Return (x, y) of the center of cell containing provided text 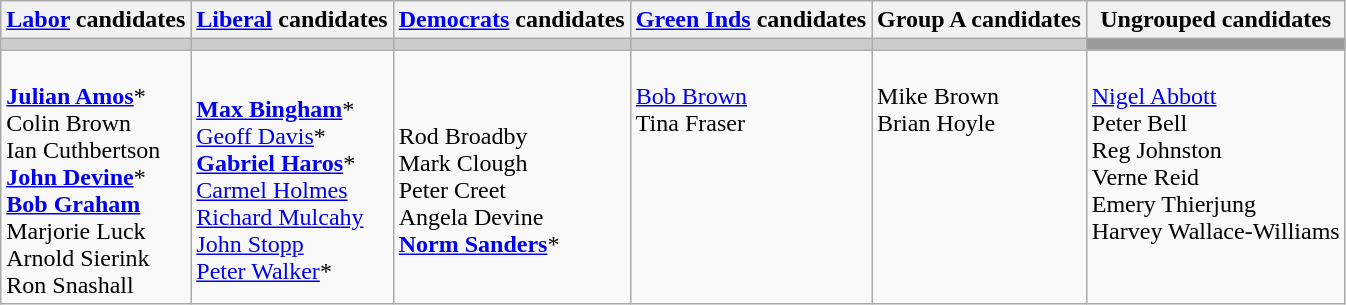
Rod Broadby Mark Clough Peter Creet Angela Devine Norm Sanders* (512, 177)
Ungrouped candidates (1216, 20)
Democrats candidates (512, 20)
Bob Brown Tina Fraser (750, 177)
Max Bingham* Geoff Davis* Gabriel Haros* Carmel Holmes Richard Mulcahy John Stopp Peter Walker* (292, 177)
Labor candidates (96, 20)
Mike Brown Brian Hoyle (980, 177)
Group A candidates (980, 20)
Nigel Abbott Peter Bell Reg Johnston Verne Reid Emery Thierjung Harvey Wallace-Williams (1216, 177)
Julian Amos* Colin Brown Ian Cuthbertson John Devine* Bob Graham Marjorie Luck Arnold Sierink Ron Snashall (96, 177)
Liberal candidates (292, 20)
Green Inds candidates (750, 20)
